Locate the cell with the specified text and output its (X, Y) center coordinate. 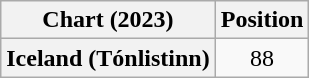
Iceland (Tónlistinn) (108, 58)
Position (262, 20)
88 (262, 58)
Chart (2023) (108, 20)
